Determine the (x, y) coordinate at the center of the cell enclosing the given text.  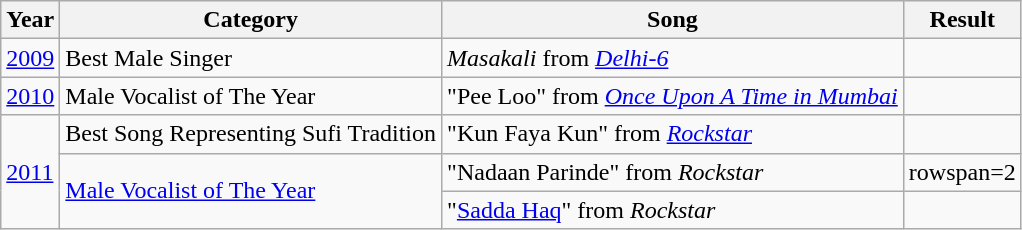
Song (673, 20)
"Pee Loo" from Once Upon A Time in Mumbai (673, 96)
2011 (30, 172)
Masakali from Delhi-6 (673, 58)
Best Song Representing Sufi Tradition (251, 134)
rowspan=2 (962, 172)
2010 (30, 96)
"Kun Faya Kun" from Rockstar (673, 134)
Result (962, 20)
"Sadda Haq" from Rockstar (673, 210)
Year (30, 20)
Category (251, 20)
Best Male Singer (251, 58)
"Nadaan Parinde" from Rockstar (673, 172)
2009 (30, 58)
